Search for the cell housing the specified text and yield its (X, Y) center coordinate. 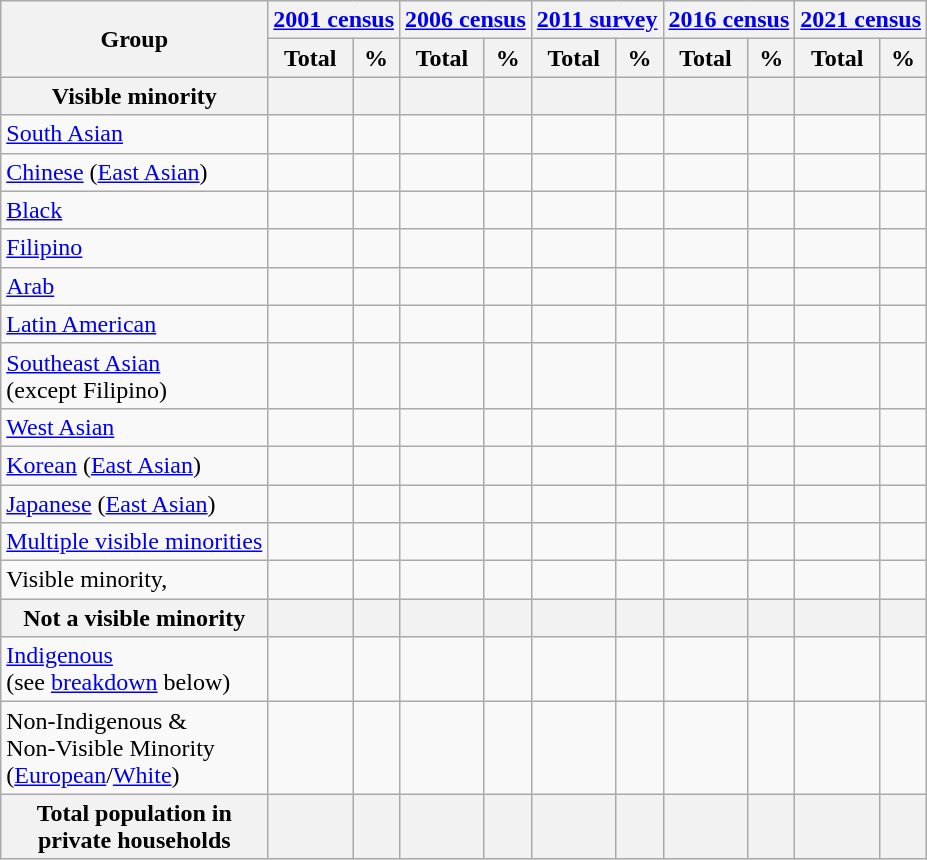
2006 census (466, 20)
Multiple visible minorities (134, 542)
Visible minority (134, 96)
Non-Indigenous &Non-Visible Minority(European/White) (134, 748)
Chinese (East Asian) (134, 172)
Southeast Asian(except Filipino) (134, 376)
2001 census (334, 20)
2016 census (729, 20)
Indigenous(see breakdown below) (134, 670)
South Asian (134, 134)
Japanese (East Asian) (134, 503)
Black (134, 210)
Visible minority, (134, 580)
Group (134, 39)
Total population inprivate households (134, 826)
2021 census (861, 20)
West Asian (134, 427)
Filipino (134, 248)
2011 survey (597, 20)
Korean (East Asian) (134, 465)
Latin American (134, 324)
Arab (134, 286)
Not a visible minority (134, 618)
